Identify which cell holds the provided text, then report its [X, Y] central coordinate. 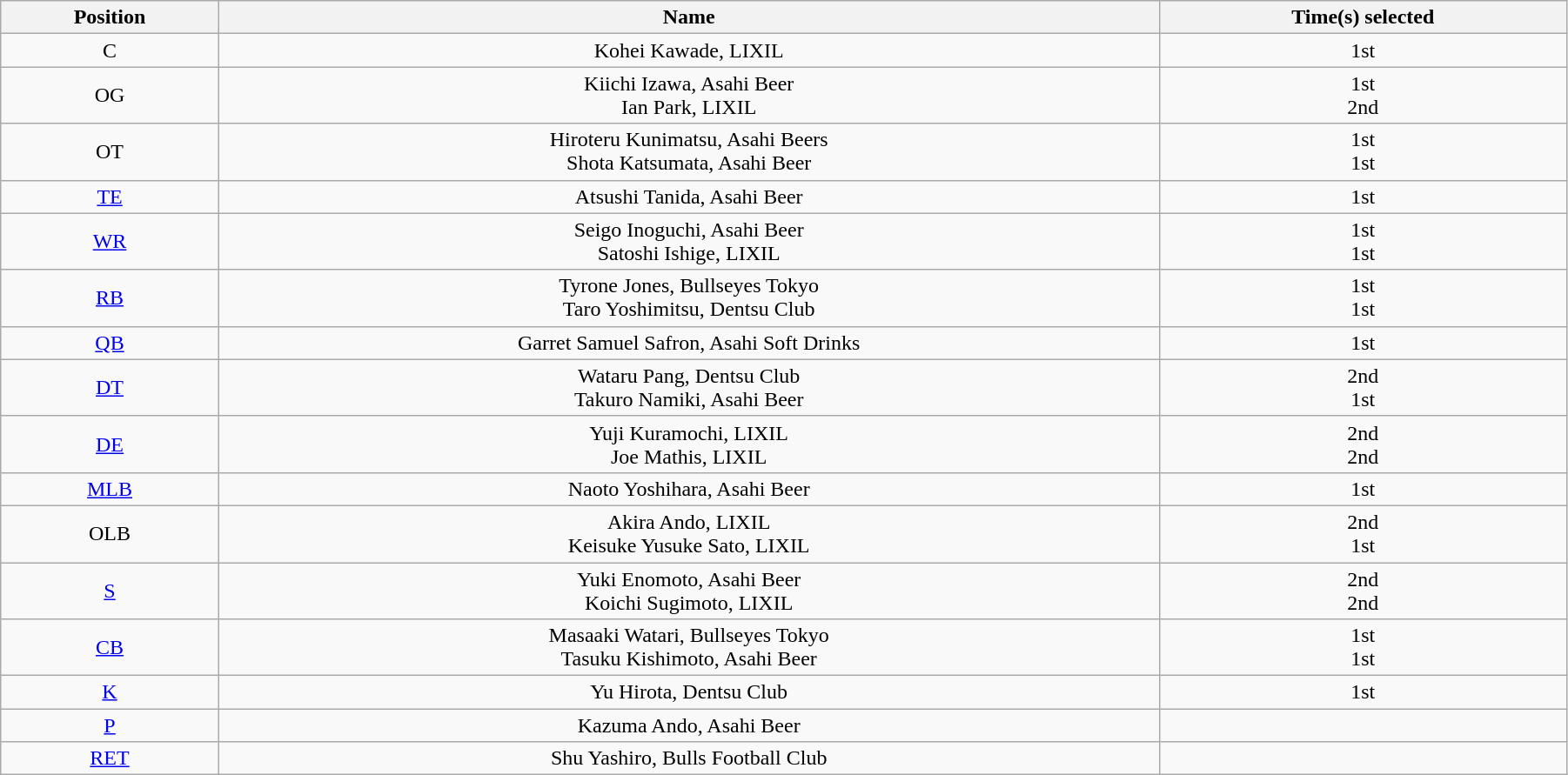
DT [110, 388]
Akira Ando, LIXILKeisuke Yusuke Sato, LIXIL [689, 534]
OLB [110, 534]
Wataru Pang, Dentsu ClubTakuro Namiki, Asahi Beer [689, 388]
MLB [110, 489]
Masaaki Watari, Bullseyes TokyoTasuku Kishimoto, Asahi Beer [689, 647]
Kazuma Ando, Asahi Beer [689, 725]
OT [110, 151]
Atsushi Tanida, Asahi Beer [689, 197]
Garret Samuel Safron, Asahi Soft Drinks [689, 343]
Position [110, 17]
Time(s) selected [1363, 17]
Naoto Yoshihara, Asahi Beer [689, 489]
QB [110, 343]
Hiroteru Kunimatsu, Asahi BeersShota Katsumata, Asahi Beer [689, 151]
TE [110, 197]
S [110, 590]
CB [110, 647]
Name [689, 17]
K [110, 692]
C [110, 50]
WR [110, 242]
P [110, 725]
DE [110, 444]
Shu Yashiro, Bulls Football Club [689, 758]
Yu Hirota, Dentsu Club [689, 692]
Kohei Kawade, LIXIL [689, 50]
Tyrone Jones, Bullseyes TokyoTaro Yoshimitsu, Dentsu Club [689, 297]
Kiichi Izawa, Asahi BeerIan Park, LIXIL [689, 96]
Yuji Kuramochi, LIXILJoe Mathis, LIXIL [689, 444]
RB [110, 297]
RET [110, 758]
Seigo Inoguchi, Asahi BeerSatoshi Ishige, LIXIL [689, 242]
OG [110, 96]
Yuki Enomoto, Asahi BeerKoichi Sugimoto, LIXIL [689, 590]
1st2nd [1363, 96]
